Determine the [X, Y] coordinate at the center of the cell enclosing the given text.  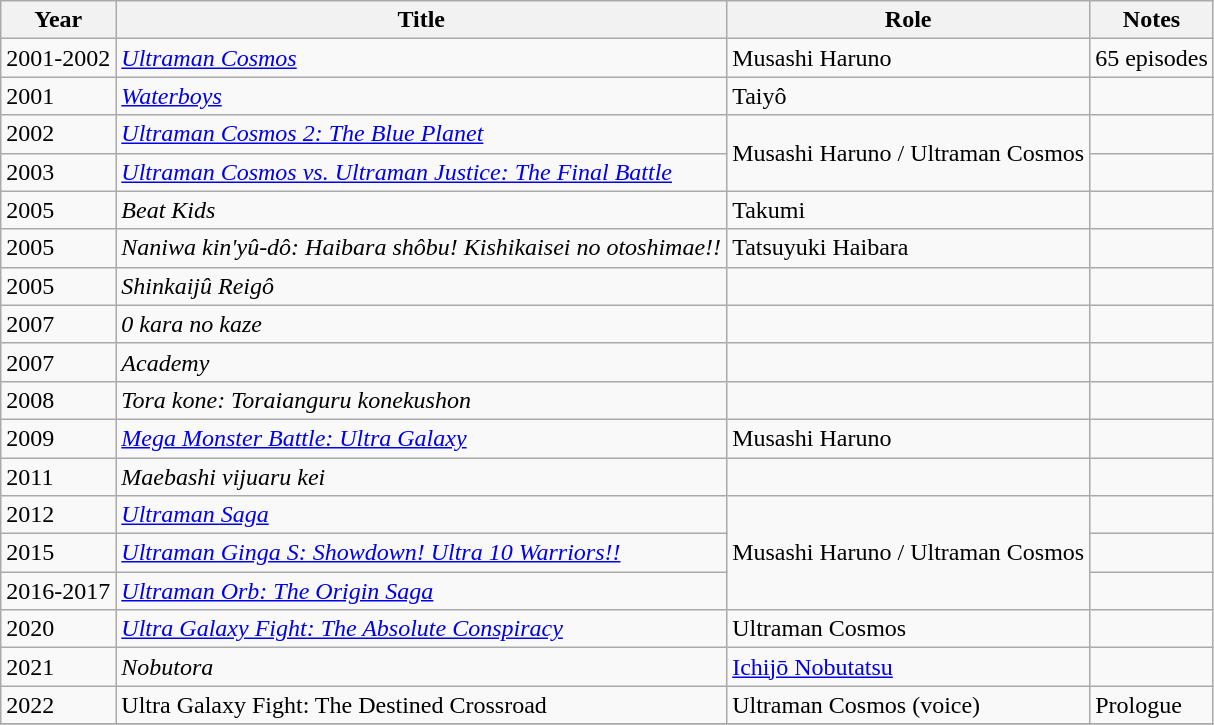
Shinkaijû Reigô [422, 286]
Tora kone: Toraianguru konekushon [422, 400]
Title [422, 20]
2016-2017 [58, 591]
2021 [58, 667]
Prologue [1152, 705]
2008 [58, 400]
2020 [58, 629]
Takumi [908, 210]
Ultraman Cosmos vs. Ultraman Justice: The Final Battle [422, 172]
2009 [58, 438]
Notes [1152, 20]
2001 [58, 96]
Role [908, 20]
Ultraman Cosmos (voice) [908, 705]
2015 [58, 553]
Ultra Galaxy Fight: The Destined Crossroad [422, 705]
2001-2002 [58, 58]
Year [58, 20]
2012 [58, 515]
2022 [58, 705]
Waterboys [422, 96]
Academy [422, 362]
Naniwa kin'yû-dô: Haibara shôbu! Kishikaisei no otoshimae!! [422, 248]
65 episodes [1152, 58]
Mega Monster Battle: Ultra Galaxy [422, 438]
0 kara no kaze [422, 324]
Beat Kids [422, 210]
Taiyô [908, 96]
Ultraman Saga [422, 515]
Ultraman Orb: The Origin Saga [422, 591]
2011 [58, 477]
Maebashi vijuaru kei [422, 477]
Ichijō Nobutatsu [908, 667]
Ultra Galaxy Fight: The Absolute Conspiracy [422, 629]
2002 [58, 134]
Ultraman Cosmos 2: The Blue Planet [422, 134]
Tatsuyuki Haibara [908, 248]
Ultraman Ginga S: Showdown! Ultra 10 Warriors!! [422, 553]
2003 [58, 172]
Nobutora [422, 667]
